Provide the (X, Y) coordinate of the cell's center where the given text is located.  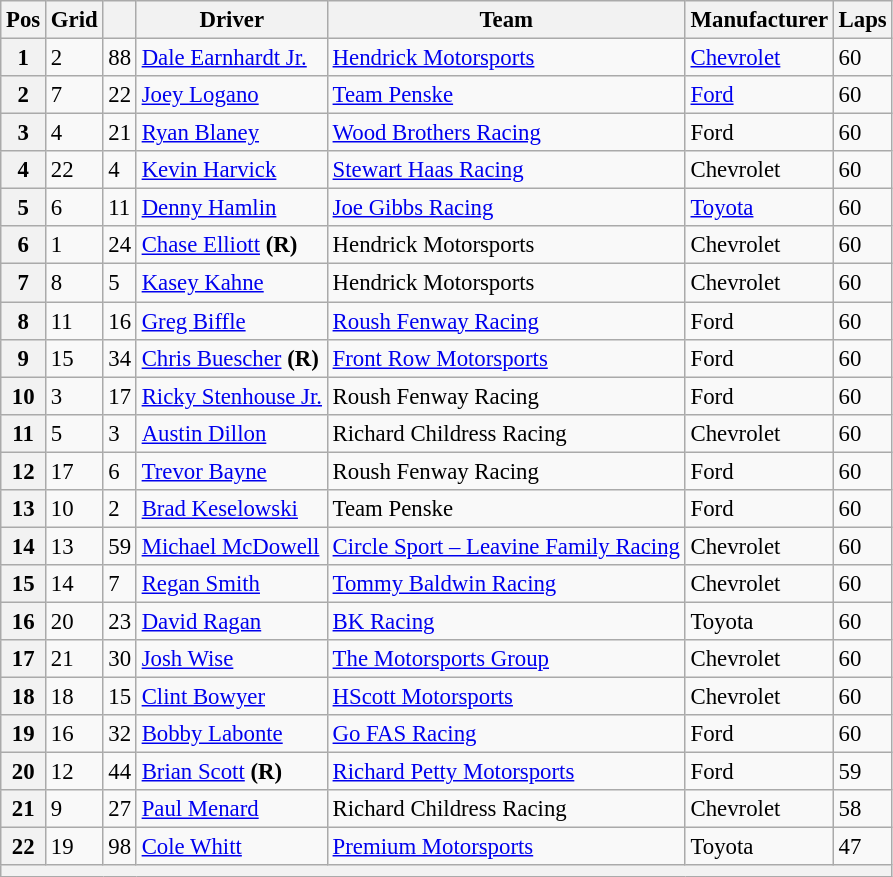
98 (120, 847)
Dale Earnhardt Jr. (232, 58)
Austin Dillon (232, 433)
30 (120, 659)
Go FAS Racing (506, 734)
Ricky Stenhouse Jr. (232, 396)
Stewart Haas Racing (506, 170)
Premium Motorsports (506, 847)
Joey Logano (232, 95)
Chris Buescher (R) (232, 358)
Paul Menard (232, 809)
HScott Motorsports (506, 697)
Laps (862, 20)
Tommy Baldwin Racing (506, 584)
88 (120, 58)
Kasey Kahne (232, 283)
Pos (24, 20)
Brad Keselowski (232, 509)
Michael McDowell (232, 546)
Driver (232, 20)
Clint Bowyer (232, 697)
Circle Sport – Leavine Family Racing (506, 546)
Regan Smith (232, 584)
32 (120, 734)
Richard Petty Motorsports (506, 772)
23 (120, 621)
Cole Whitt (232, 847)
Kevin Harvick (232, 170)
47 (862, 847)
David Ragan (232, 621)
Joe Gibbs Racing (506, 208)
58 (862, 809)
Chase Elliott (R) (232, 245)
The Motorsports Group (506, 659)
Bobby Labonte (232, 734)
44 (120, 772)
27 (120, 809)
Josh Wise (232, 659)
24 (120, 245)
Ryan Blaney (232, 133)
Wood Brothers Racing (506, 133)
Front Row Motorsports (506, 358)
BK Racing (506, 621)
Manufacturer (759, 20)
Trevor Bayne (232, 471)
34 (120, 358)
Brian Scott (R) (232, 772)
Grid (74, 20)
Greg Biffle (232, 321)
Team (506, 20)
Denny Hamlin (232, 208)
